Search for the cell housing the specified text and yield its (X, Y) center coordinate. 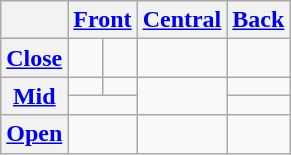
Back (258, 20)
Front (102, 20)
Close (34, 58)
Central (182, 20)
Open (34, 134)
Mid (34, 96)
